Determine the (X, Y) coordinate at the center of the cell enclosing the given text.  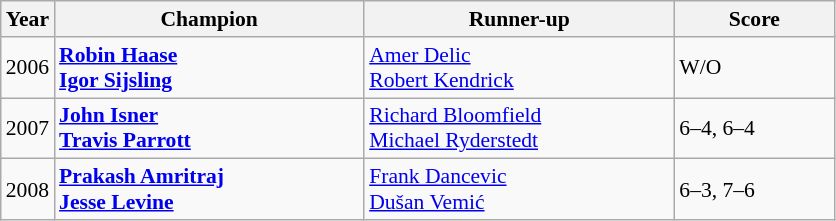
W/O (754, 68)
Robin Haase Igor Sijsling (209, 68)
Prakash Amritraj Jesse Levine (209, 190)
6–3, 7–6 (754, 190)
Score (754, 19)
Runner-up (519, 19)
Frank Dancevic Dušan Vemić (519, 190)
Richard Bloomfield Michael Ryderstedt (519, 128)
John Isner Travis Parrott (209, 128)
Year (28, 19)
2008 (28, 190)
6–4, 6–4 (754, 128)
Champion (209, 19)
2007 (28, 128)
2006 (28, 68)
Amer Delic Robert Kendrick (519, 68)
